Capture the cell that displays the provided text and extract its [x, y] central coordinate. 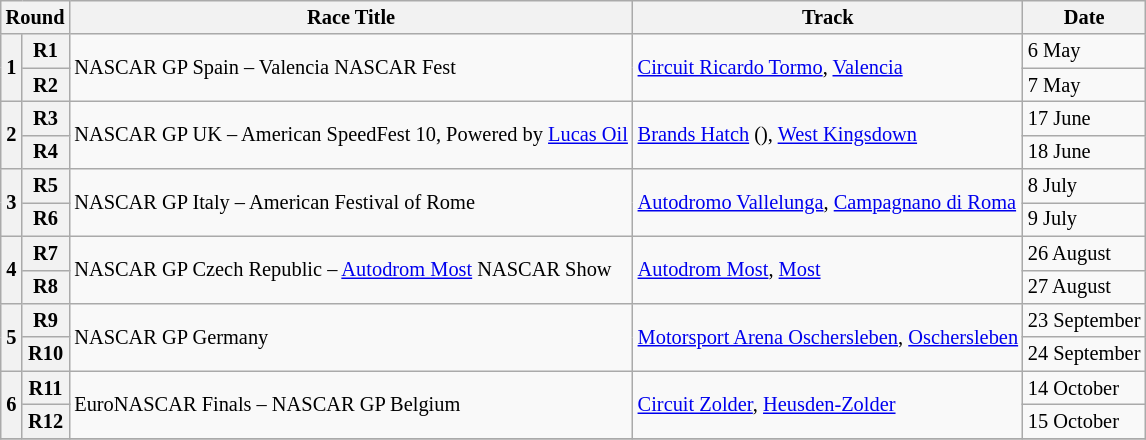
R4 [46, 152]
Autodrom Most, Most [828, 270]
5 [12, 336]
26 August [1084, 253]
Race Title [350, 17]
6 May [1084, 51]
R2 [46, 85]
EuroNASCAR Finals – NASCAR GP Belgium [350, 404]
R5 [46, 186]
NASCAR GP Germany [350, 336]
R9 [46, 320]
9 July [1084, 219]
8 July [1084, 186]
6 [12, 404]
NASCAR GP Italy – American Festival of Rome [350, 202]
R1 [46, 51]
R8 [46, 287]
15 October [1084, 421]
R3 [46, 118]
Circuit Zolder, Heusden-Zolder [828, 404]
Round [36, 17]
18 June [1084, 152]
R6 [46, 219]
1 [12, 68]
R11 [46, 388]
14 October [1084, 388]
3 [12, 202]
27 August [1084, 287]
7 May [1084, 85]
2 [12, 134]
Autodromo Vallelunga, Campagnano di Roma [828, 202]
24 September [1084, 354]
Track [828, 17]
Brands Hatch (), West Kingsdown [828, 134]
17 June [1084, 118]
23 September [1084, 320]
Circuit Ricardo Tormo, Valencia [828, 68]
R7 [46, 253]
Motorsport Arena Oschersleben, Oschersleben [828, 336]
Date [1084, 17]
R12 [46, 421]
NASCAR GP Spain – Valencia NASCAR Fest [350, 68]
NASCAR GP Czech Republic – Autodrom Most NASCAR Show [350, 270]
R10 [46, 354]
NASCAR GP UK – American SpeedFest 10, Powered by Lucas Oil [350, 134]
4 [12, 270]
